Capture the cell that displays the provided text and extract its [x, y] central coordinate. 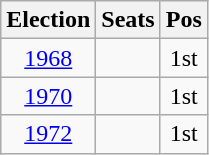
1968 [48, 58]
1970 [48, 96]
Seats [128, 20]
Election [48, 20]
1972 [48, 134]
Pos [184, 20]
